Identify which cell holds the provided text, then report its (x, y) central coordinate. 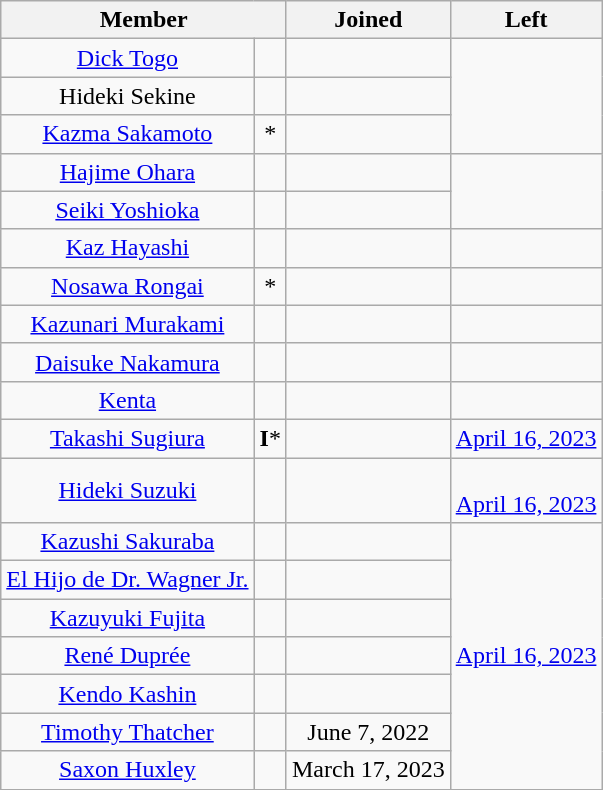
Hideki Suzuki (128, 490)
June 7, 2022 (368, 732)
Kazma Sakamoto (128, 134)
Kazunari Murakami (128, 324)
Nosawa Rongai (128, 286)
March 17, 2023 (368, 770)
Kazuyuki Fujita (128, 618)
René Duprée (128, 656)
Takashi Sugiura (128, 438)
Kazushi Sakuraba (128, 542)
Kenta (128, 400)
Joined (368, 20)
Dick Togo (128, 58)
El Hijo de Dr. Wagner Jr. (128, 580)
Timothy Thatcher (128, 732)
Seiki Yoshioka (128, 210)
Member (144, 20)
Hideki Sekine (128, 96)
Hajime Ohara (128, 172)
Kaz Hayashi (128, 248)
Left (526, 20)
Saxon Huxley (128, 770)
Kendo Kashin (128, 694)
Daisuke Nakamura (128, 362)
I* (270, 438)
